For the text-containing cell, return its midpoint in [x, y] coordinate format. 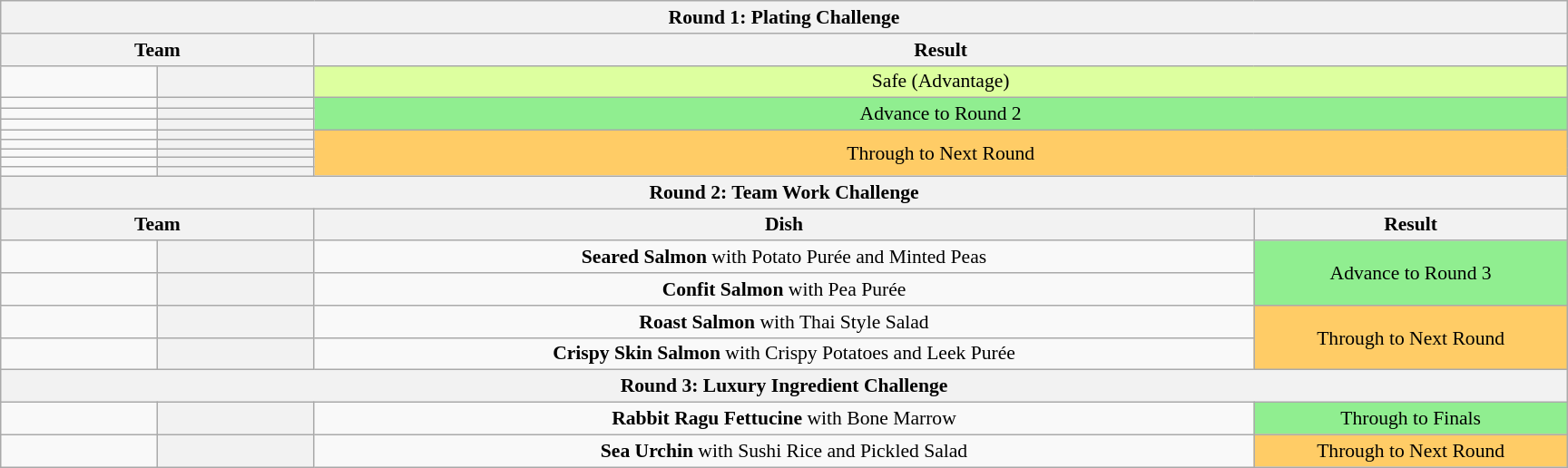
Advance to Round 3 [1410, 274]
Round 1: Plating Challenge [784, 17]
Round 2: Team Work Challenge [784, 192]
Crispy Skin Salmon with Crispy Potatoes and Leek Purée [784, 354]
Advance to Round 2 [940, 114]
Round 3: Luxury Ingredient Challenge [784, 386]
Through to Finals [1410, 419]
Sea Urchin with Sushi Rice and Pickled Salad [784, 451]
Confit Salmon with Pea Purée [784, 289]
Seared Salmon with Potato Purée and Minted Peas [784, 258]
Safe (Advantage) [940, 82]
Rabbit Ragu Fettucine with Bone Marrow [784, 419]
Dish [784, 225]
Roast Salmon with Thai Style Salad [784, 322]
